Determine the [x, y] coordinate at the center of the cell enclosing the given text.  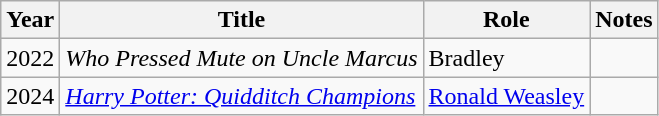
Year [30, 20]
Ronald Weasley [506, 96]
Who Pressed Mute on Uncle Marcus [242, 58]
Harry Potter: Quidditch Champions [242, 96]
Role [506, 20]
2022 [30, 58]
Notes [624, 20]
Bradley [506, 58]
2024 [30, 96]
Title [242, 20]
